Return [x, y] of the center of cell containing provided text 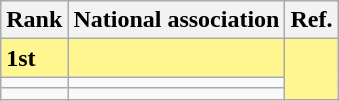
1st [34, 58]
Rank [34, 20]
Ref. [312, 20]
National association [176, 20]
